Pinpoint the cell where the given text exists, returning its (x, y) midpoint coordinate. 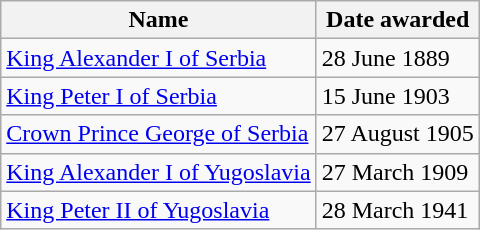
Name (158, 20)
27 August 1905 (398, 134)
27 March 1909 (398, 172)
King Peter I of Serbia (158, 96)
King Alexander I of Yugoslavia (158, 172)
Crown Prince George of Serbia (158, 134)
King Peter II of Yugoslavia (158, 210)
King Alexander I of Serbia (158, 58)
Date awarded (398, 20)
28 June 1889 (398, 58)
28 March 1941 (398, 210)
15 June 1903 (398, 96)
